Pinpoint the cell where the given text exists, returning its [x, y] midpoint coordinate. 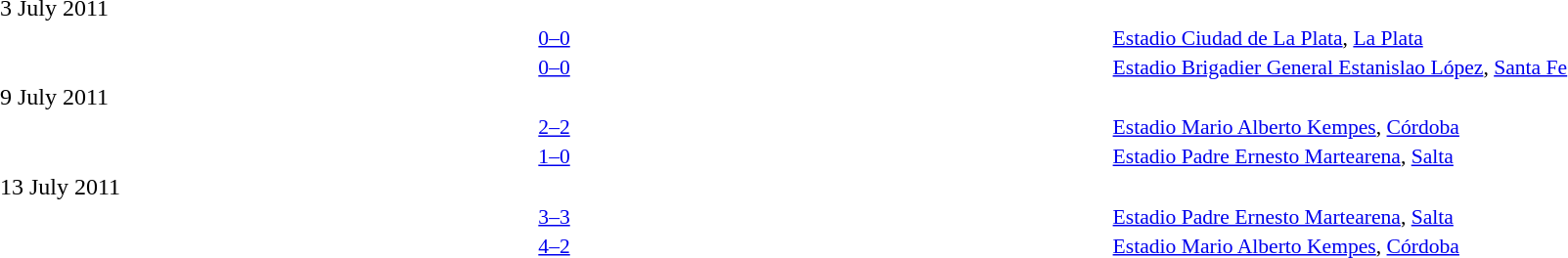
1–0 [554, 156]
2–2 [554, 127]
3–3 [554, 217]
